Detect which cell encompasses the target text, then output its (x, y) center coordinate. 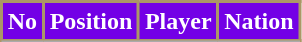
No (23, 22)
Position (90, 22)
Player (178, 22)
Nation (259, 22)
